Identify which cell holds the provided text, then report its [X, Y] central coordinate. 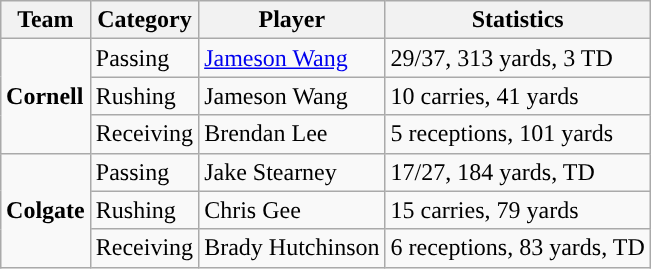
15 carries, 79 yards [518, 210]
29/37, 313 yards, 3 TD [518, 58]
Category [144, 20]
Cornell [46, 96]
Team [46, 20]
Chris Gee [292, 210]
17/27, 184 yards, TD [518, 172]
Brendan Lee [292, 134]
5 receptions, 101 yards [518, 134]
Statistics [518, 20]
10 carries, 41 yards [518, 96]
Player [292, 20]
Brady Hutchinson [292, 248]
Jake Stearney [292, 172]
Colgate [46, 210]
6 receptions, 83 yards, TD [518, 248]
